Output the (X, Y) coordinate of the center of the cell containing the given text.  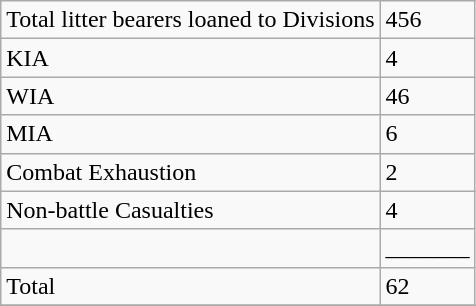
Total litter bearers loaned to Divisions (190, 20)
Non-battle Casualties (190, 210)
KIA (190, 58)
46 (428, 96)
_______ (428, 248)
456 (428, 20)
WIA (190, 96)
62 (428, 286)
6 (428, 134)
MIA (190, 134)
Total (190, 286)
2 (428, 172)
Combat Exhaustion (190, 172)
